Provide the (x, y) coordinate of the cell's center where the given text is located.  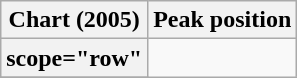
Peak position (222, 20)
Chart (2005) (74, 20)
scope="row" (74, 58)
